Scan for the cell matching the given text and deliver its (X, Y) coordinate at center. 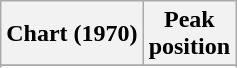
Peak position (189, 34)
Chart (1970) (72, 34)
